Scan for the cell matching the given text and deliver its (X, Y) coordinate at center. 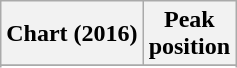
Peakposition (189, 34)
Chart (2016) (72, 34)
